Capture the cell that displays the provided text and extract its [x, y] central coordinate. 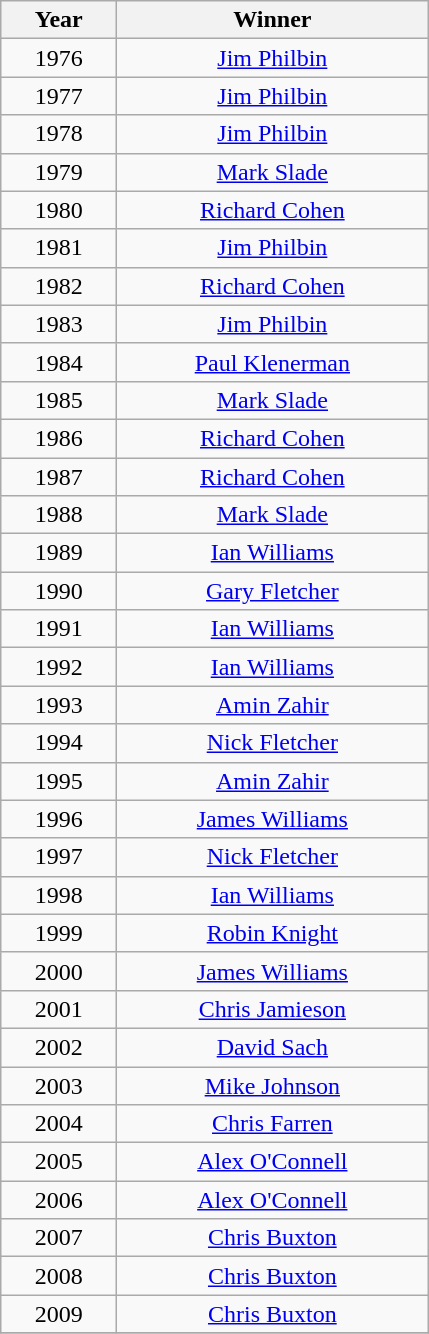
1996 [59, 819]
1986 [59, 438]
1999 [59, 933]
1985 [59, 400]
1984 [59, 362]
2001 [59, 1009]
2009 [59, 1314]
Chris Farren [272, 1124]
1981 [59, 248]
Gary Fletcher [272, 591]
Winner [272, 20]
1998 [59, 895]
1989 [59, 553]
2008 [59, 1276]
1988 [59, 515]
1979 [59, 172]
Year [59, 20]
1994 [59, 743]
1983 [59, 324]
1997 [59, 857]
1987 [59, 477]
David Sach [272, 1047]
2007 [59, 1238]
2002 [59, 1047]
1977 [59, 96]
1993 [59, 705]
Paul Klenerman [272, 362]
1980 [59, 210]
2004 [59, 1124]
1982 [59, 286]
1990 [59, 591]
1995 [59, 781]
Chris Jamieson [272, 1009]
2005 [59, 1162]
Mike Johnson [272, 1085]
1991 [59, 629]
2003 [59, 1085]
2000 [59, 971]
1992 [59, 667]
2006 [59, 1200]
1976 [59, 58]
Robin Knight [272, 933]
1978 [59, 134]
